Return [x, y] of the center of cell containing provided text 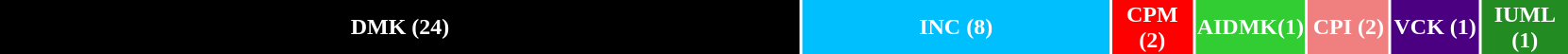
DMK (24) [400, 27]
AIDMK(1) [1250, 27]
CPM (2) [1152, 27]
INC (8) [956, 27]
IUML (1) [1525, 27]
VCK (1) [1435, 27]
CPI (2) [1348, 27]
